Output the [x, y] coordinate of the center of the cell containing the given text.  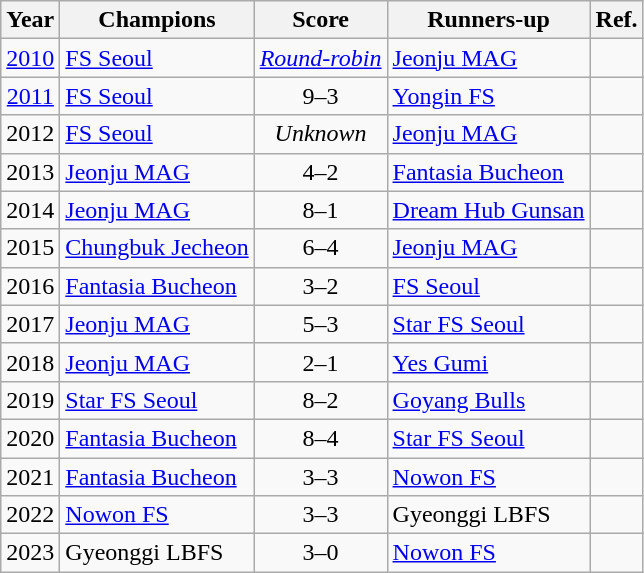
2019 [30, 400]
2010 [30, 58]
3–2 [320, 286]
Chungbuk Jecheon [157, 248]
2016 [30, 286]
8–2 [320, 400]
8–1 [320, 210]
Runners-up [488, 20]
Yes Gumi [488, 362]
Score [320, 20]
8–4 [320, 438]
2023 [30, 553]
9–3 [320, 96]
6–4 [320, 248]
Unknown [320, 134]
2014 [30, 210]
Year [30, 20]
2022 [30, 515]
5–3 [320, 324]
Yongin FS [488, 96]
Round-robin [320, 58]
2017 [30, 324]
Ref. [616, 20]
2021 [30, 477]
Goyang Bulls [488, 400]
Champions [157, 20]
2012 [30, 134]
3–0 [320, 553]
2–1 [320, 362]
2011 [30, 96]
2013 [30, 172]
2015 [30, 248]
Dream Hub Gunsan [488, 210]
2020 [30, 438]
2018 [30, 362]
4–2 [320, 172]
